Detect which cell encompasses the target text, then output its [x, y] center coordinate. 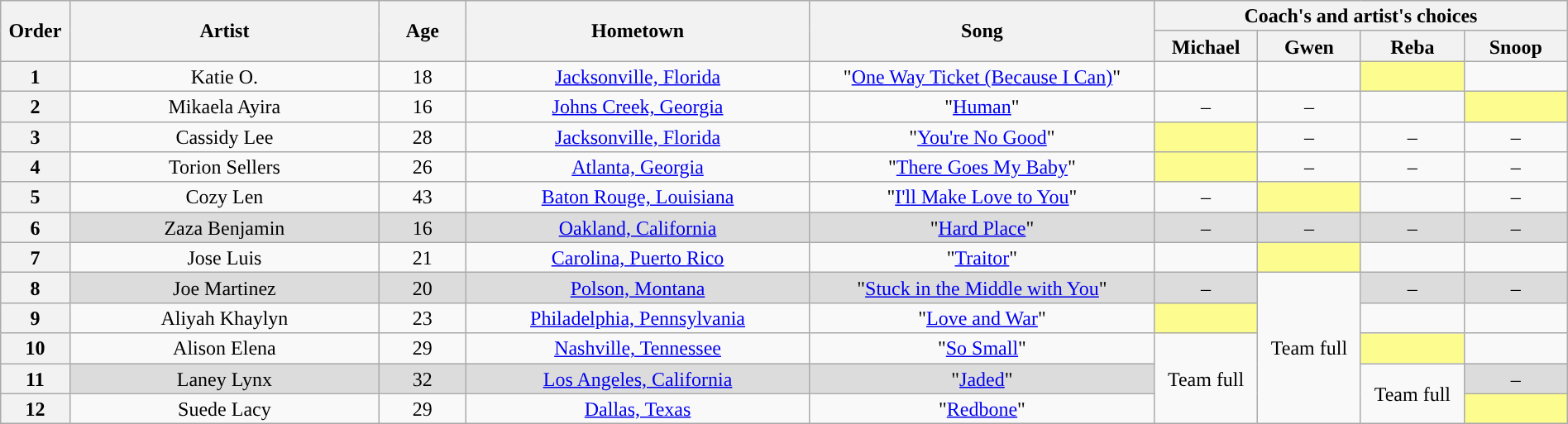
26 [423, 167]
7 [35, 258]
Atlanta, Georgia [638, 167]
Alison Elena [225, 349]
4 [35, 167]
"So Small" [982, 349]
20 [423, 288]
"Stuck in the Middle with You" [982, 288]
5 [35, 197]
"Traitor" [982, 258]
"Hard Place" [982, 228]
Coach's and artist's choices [1361, 17]
Carolina, Puerto Rico [638, 258]
Joe Martinez [225, 288]
"I'll Make Love to You" [982, 197]
"One Way Ticket (Because I Can)" [982, 76]
32 [423, 379]
Los Angeles, California [638, 379]
43 [423, 197]
"There Goes My Baby" [982, 167]
"Jaded" [982, 379]
Mikaela Ayira [225, 106]
Dallas, Texas [638, 408]
Baton Rouge, Louisiana [638, 197]
Aliyah Khaylyn [225, 317]
6 [35, 228]
Suede Lacy [225, 408]
Johns Creek, Georgia [638, 106]
Katie O. [225, 76]
Order [35, 31]
12 [35, 408]
"Love and War" [982, 317]
Polson, Montana [638, 288]
Artist [225, 31]
"Human" [982, 106]
Cozy Len [225, 197]
"Redbone" [982, 408]
Philadelphia, Pennsylvania [638, 317]
3 [35, 137]
"You're No Good" [982, 137]
Hometown [638, 31]
18 [423, 76]
28 [423, 137]
Torion Sellers [225, 167]
Nashville, Tennessee [638, 349]
2 [35, 106]
Jose Luis [225, 258]
23 [423, 317]
Oakland, California [638, 228]
10 [35, 349]
Laney Lynx [225, 379]
Age [423, 31]
Reba [1413, 46]
Song [982, 31]
Cassidy Lee [225, 137]
1 [35, 76]
Michael [1206, 46]
21 [423, 258]
9 [35, 317]
11 [35, 379]
8 [35, 288]
Zaza Benjamin [225, 228]
Gwen [1310, 46]
Snoop [1515, 46]
